Search for the cell housing the specified text and yield its [x, y] center coordinate. 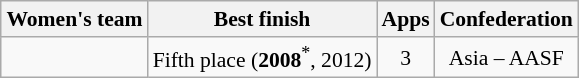
Best finish [262, 19]
Women's team [74, 19]
Apps [406, 19]
Asia – AASF [506, 58]
3 [406, 58]
Fifth place (2008*, 2012) [262, 58]
Confederation [506, 19]
